Provide the [x, y] coordinate of the cell's center where the given text is located.  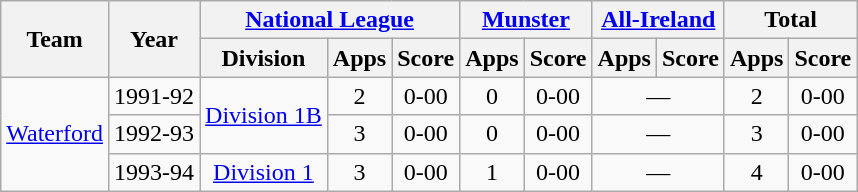
National League [330, 20]
1 [492, 172]
Division 1B [264, 115]
Division [264, 58]
Munster [526, 20]
1992-93 [154, 134]
Waterford [55, 134]
4 [756, 172]
Year [154, 39]
Total [790, 20]
1991-92 [154, 96]
All-Ireland [658, 20]
Team [55, 39]
Division 1 [264, 172]
1993-94 [154, 172]
